Capture the cell that displays the provided text and extract its (x, y) central coordinate. 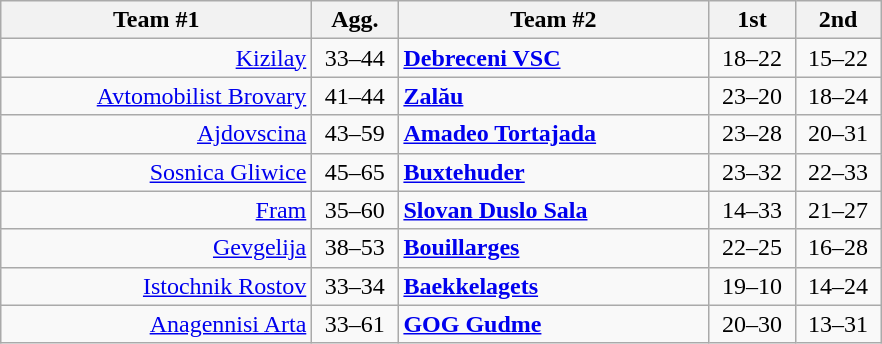
16–28 (838, 248)
15–22 (838, 58)
38–53 (355, 248)
Team #2 (554, 20)
41–44 (355, 96)
13–31 (838, 324)
19–10 (752, 286)
20–31 (838, 134)
Amadeo Tortajada (554, 134)
Baekkelagets (554, 286)
14–33 (752, 210)
Istochnik Rostov (156, 286)
Fram (156, 210)
Debreceni VSC (554, 58)
23–20 (752, 96)
Agg. (355, 20)
Avtomobilist Brovary (156, 96)
Slovan Duslo Sala (554, 210)
Ajdovscina (156, 134)
18–22 (752, 58)
14–24 (838, 286)
2nd (838, 20)
22–25 (752, 248)
23–28 (752, 134)
33–44 (355, 58)
33–34 (355, 286)
21–27 (838, 210)
43–59 (355, 134)
Team #1 (156, 20)
22–33 (838, 172)
18–24 (838, 96)
Zalău (554, 96)
45–65 (355, 172)
Bouillarges (554, 248)
33–61 (355, 324)
Sosnica Gliwice (156, 172)
35–60 (355, 210)
Kizilay (156, 58)
Buxtehuder (554, 172)
GOG Gudme (554, 324)
20–30 (752, 324)
Anagennisi Arta (156, 324)
1st (752, 20)
Gevgelija (156, 248)
23–32 (752, 172)
